Find where the given text appears and provide that cell's center as (X, Y) coordinate. 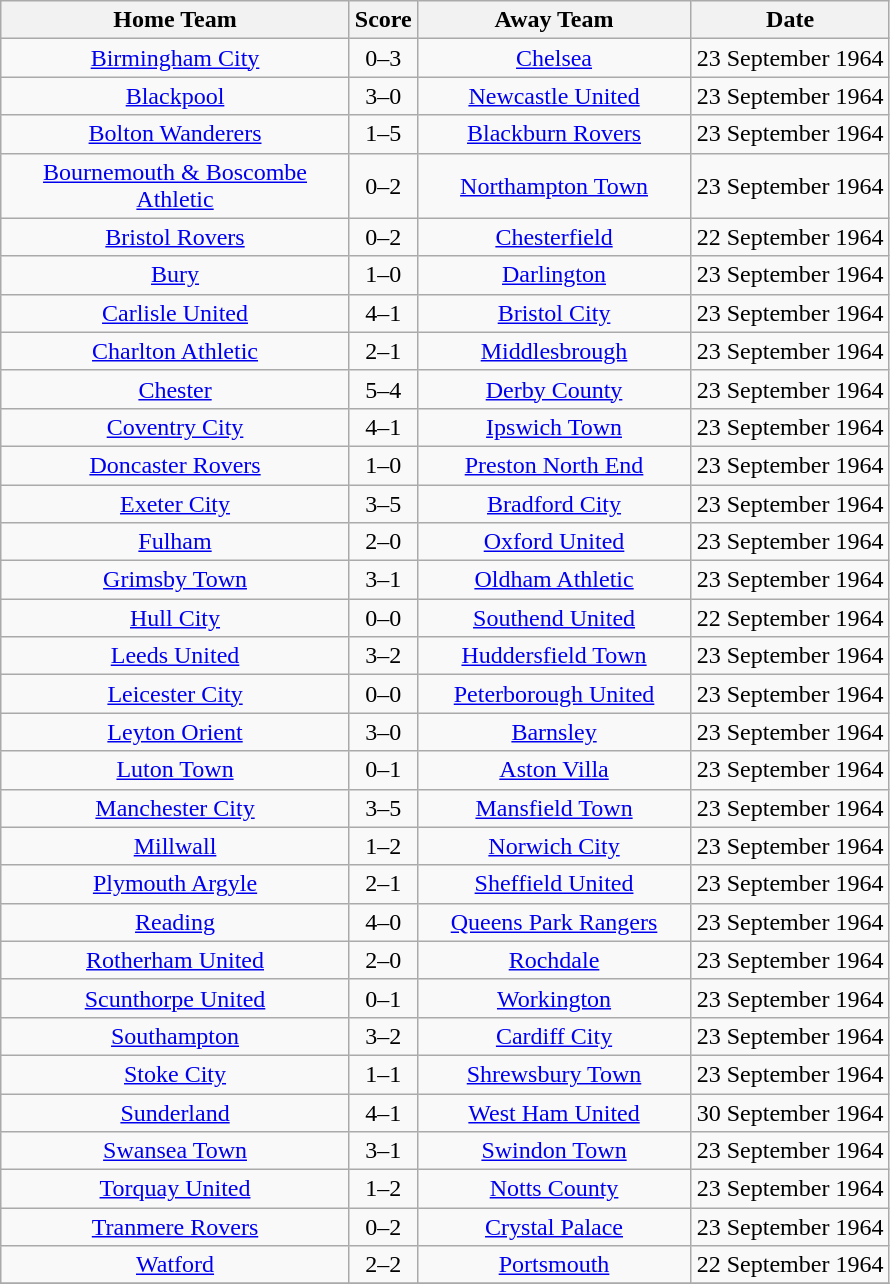
Manchester City (176, 808)
Southend United (554, 618)
Bolton Wanderers (176, 134)
Luton Town (176, 770)
2–2 (383, 1265)
Aston Villa (554, 770)
Bury (176, 275)
Chesterfield (554, 237)
Hull City (176, 618)
Blackpool (176, 96)
Derby County (554, 389)
Bristol Rovers (176, 237)
Notts County (554, 1189)
Newcastle United (554, 96)
Bournemouth & Boscombe Athletic (176, 186)
Fulham (176, 542)
Peterborough United (554, 694)
Leyton Orient (176, 732)
Charlton Athletic (176, 351)
Swansea Town (176, 1151)
Queens Park Rangers (554, 922)
4–0 (383, 922)
Shrewsbury Town (554, 1074)
30 September 1964 (790, 1113)
Plymouth Argyle (176, 884)
Blackburn Rovers (554, 134)
Darlington (554, 275)
Tranmere Rovers (176, 1227)
Rochdale (554, 960)
Preston North End (554, 465)
Middlesbrough (554, 351)
Doncaster Rovers (176, 465)
Sheffield United (554, 884)
Bristol City (554, 313)
0–3 (383, 58)
Scunthorpe United (176, 998)
5–4 (383, 389)
Workington (554, 998)
Date (790, 20)
Away Team (554, 20)
Oldham Athletic (554, 580)
Torquay United (176, 1189)
Crystal Palace (554, 1227)
Carlisle United (176, 313)
Mansfield Town (554, 808)
Leeds United (176, 656)
Stoke City (176, 1074)
Home Team (176, 20)
Rotherham United (176, 960)
Millwall (176, 846)
Sunderland (176, 1113)
Norwich City (554, 846)
Swindon Town (554, 1151)
Exeter City (176, 503)
West Ham United (554, 1113)
Northampton Town (554, 186)
Grimsby Town (176, 580)
Southampton (176, 1036)
Huddersfield Town (554, 656)
Watford (176, 1265)
Oxford United (554, 542)
Reading (176, 922)
Chelsea (554, 58)
Birmingham City (176, 58)
Portsmouth (554, 1265)
Ipswich Town (554, 427)
Score (383, 20)
1–1 (383, 1074)
Coventry City (176, 427)
Leicester City (176, 694)
Bradford City (554, 503)
Cardiff City (554, 1036)
Chester (176, 389)
Barnsley (554, 732)
1–5 (383, 134)
